Output the (X, Y) coordinate of the center of the cell containing the given text.  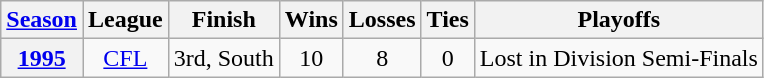
CFL (125, 58)
Lost in Division Semi-Finals (618, 58)
0 (448, 58)
3rd, South (224, 58)
Finish (224, 20)
8 (382, 58)
Season (42, 20)
1995 (42, 58)
Losses (382, 20)
Playoffs (618, 20)
Ties (448, 20)
League (125, 20)
10 (311, 58)
Wins (311, 20)
